Locate the cell with the specified text and output its [X, Y] center coordinate. 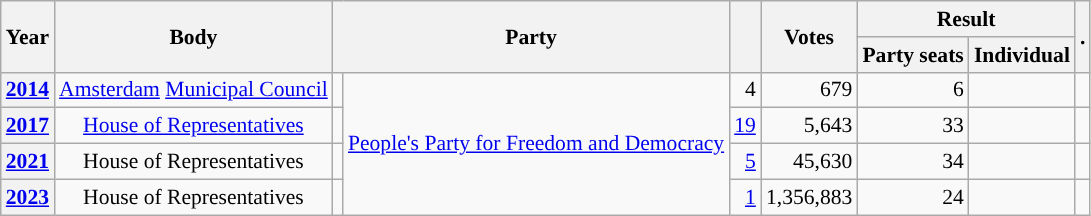
Body [194, 36]
19 [745, 126]
24 [912, 197]
. [1083, 36]
Result [966, 19]
People's Party for Freedom and Democracy [536, 143]
5,643 [809, 126]
Individual [1022, 55]
Votes [809, 36]
1 [745, 197]
Year [28, 36]
2021 [28, 162]
679 [809, 90]
45,630 [809, 162]
2014 [28, 90]
2017 [28, 126]
33 [912, 126]
Party [531, 36]
5 [745, 162]
6 [912, 90]
Party seats [912, 55]
1,356,883 [809, 197]
34 [912, 162]
4 [745, 90]
2023 [28, 197]
Amsterdam Municipal Council [194, 90]
